Output the [x, y] coordinate of the center of the cell containing the given text.  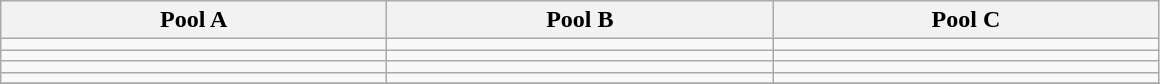
Pool B [580, 20]
Pool C [966, 20]
Pool A [194, 20]
